Capture the cell that displays the provided text and extract its [X, Y] central coordinate. 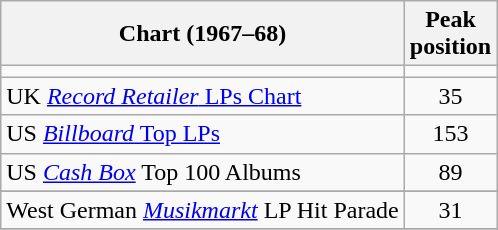
Peak position [450, 34]
89 [450, 172]
153 [450, 134]
Chart (1967–68) [203, 34]
UK Record Retailer LPs Chart [203, 96]
35 [450, 96]
US Billboard Top LPs [203, 134]
West German Musikmarkt LP Hit Parade [203, 210]
31 [450, 210]
US Cash Box Top 100 Albums [203, 172]
